Detect which cell encompasses the target text, then output its [X, Y] center coordinate. 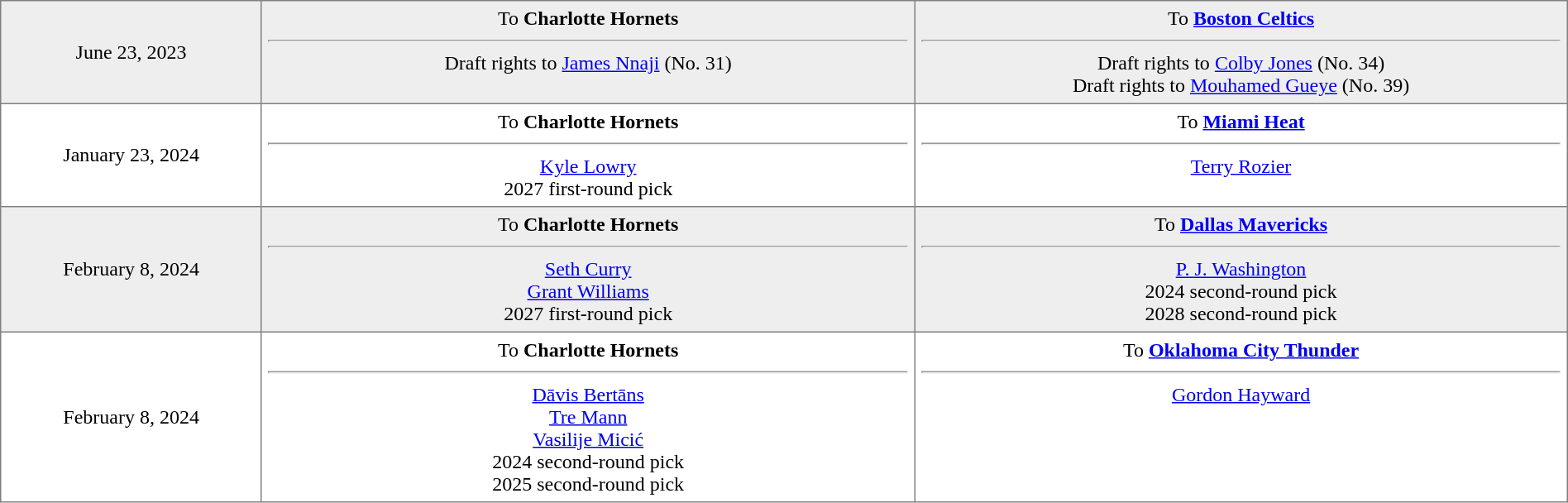
To Dallas MavericksP. J. Washington2024 second-round pick2028 second-round pick [1241, 270]
To Oklahoma City ThunderGordon Hayward [1241, 417]
To Boston CelticsDraft rights to Colby Jones (No. 34)Draft rights to Mouhamed Gueye (No. 39) [1241, 52]
January 23, 2024 [131, 155]
To Miami HeatTerry Rozier [1241, 155]
To Charlotte HornetsDraft rights to James Nnaji (No. 31) [587, 52]
To Charlotte HornetsDāvis BertānsTre MannVasilije Micić2024 second-round pick2025 second-round pick [587, 417]
To Charlotte HornetsSeth CurryGrant Williams2027 first-round pick [587, 270]
To Charlotte HornetsKyle Lowry2027 first-round pick [587, 155]
June 23, 2023 [131, 52]
